Determine the [X, Y] coordinate at the center of the cell enclosing the given text.  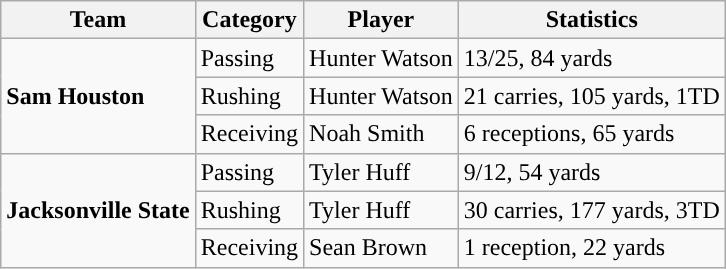
Sam Houston [98, 96]
Sean Brown [382, 248]
13/25, 84 yards [592, 58]
21 carries, 105 yards, 1TD [592, 96]
Category [249, 20]
Player [382, 20]
1 reception, 22 yards [592, 248]
9/12, 54 yards [592, 172]
Team [98, 20]
Jacksonville State [98, 210]
Noah Smith [382, 134]
6 receptions, 65 yards [592, 134]
Statistics [592, 20]
30 carries, 177 yards, 3TD [592, 210]
